Extract the (X, Y) coordinate from the center of the cell holding the provided text.  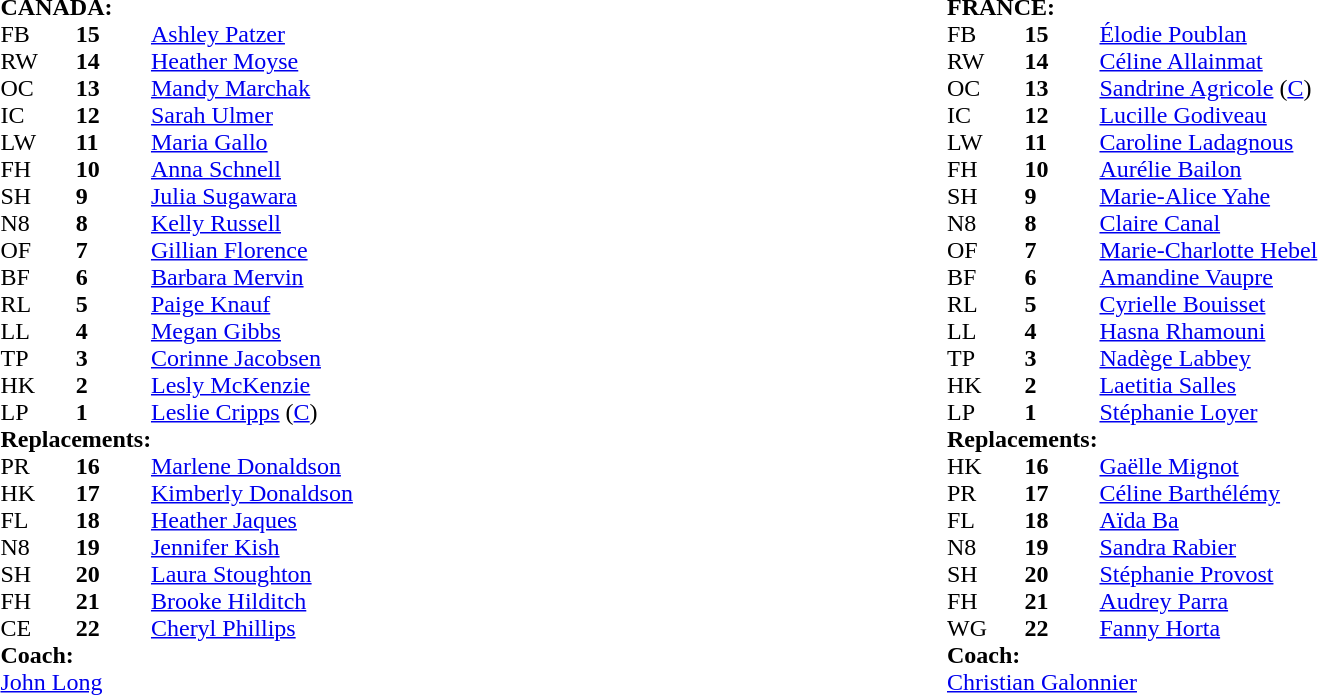
John Long (470, 682)
Laura Stoughton (348, 574)
Megan Gibbs (348, 332)
Leslie Cripps (C) (348, 412)
Corinne Jacobsen (348, 358)
Coach: (470, 656)
Mandy Marchak (348, 88)
Julia Sugawara (348, 196)
Barbara Mervin (348, 278)
Maria Gallo (348, 142)
Cheryl Phillips (348, 628)
Gillian Florence (348, 250)
Kelly Russell (348, 224)
Anna Schnell (348, 170)
Paige Knauf (348, 304)
Kimberly Donaldson (348, 494)
Jennifer Kish (348, 548)
Heather Jaques (348, 520)
Lesly McKenzie (348, 386)
Marlene Donaldson (348, 466)
Ashley Patzer (348, 34)
WG (986, 628)
CE (38, 628)
Heather Moyse (348, 62)
Brooke Hilditch (348, 602)
Replacements: (470, 440)
Sarah Ulmer (348, 116)
